Output the (X, Y) coordinate of the center of the cell containing the given text.  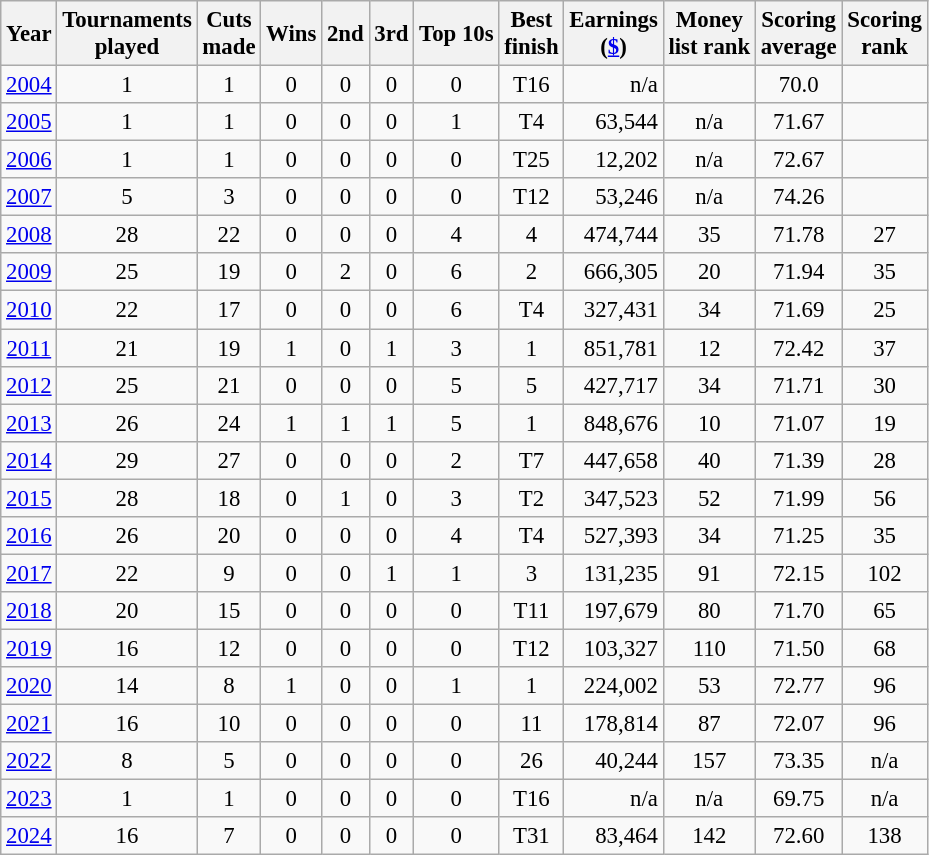
Top 10s (456, 34)
T2 (532, 498)
2011 (29, 348)
2013 (29, 423)
72.67 (798, 160)
Earnings($) (614, 34)
2021 (29, 724)
24 (229, 423)
72.07 (798, 724)
2015 (29, 498)
53,246 (614, 197)
83,464 (614, 836)
224,002 (614, 686)
2006 (29, 160)
72.42 (798, 348)
72.60 (798, 836)
447,658 (614, 460)
474,744 (614, 235)
71.50 (798, 648)
2022 (29, 761)
Cuts made (229, 34)
T25 (532, 160)
2014 (29, 460)
178,814 (614, 724)
102 (884, 573)
2007 (29, 197)
2017 (29, 573)
3rd (392, 34)
427,717 (614, 385)
69.75 (798, 799)
Year (29, 34)
2005 (29, 122)
2020 (29, 686)
71.69 (798, 310)
138 (884, 836)
17 (229, 310)
2012 (29, 385)
65 (884, 611)
12,202 (614, 160)
71.99 (798, 498)
56 (884, 498)
327,431 (614, 310)
52 (709, 498)
30 (884, 385)
2010 (29, 310)
Scoringrank (884, 34)
197,679 (614, 611)
7 (229, 836)
71.94 (798, 273)
2024 (29, 836)
71.39 (798, 460)
29 (127, 460)
Best finish (532, 34)
103,327 (614, 648)
72.15 (798, 573)
2004 (29, 85)
2009 (29, 273)
53 (709, 686)
40,244 (614, 761)
2019 (29, 648)
T31 (532, 836)
80 (709, 611)
70.0 (798, 85)
71.70 (798, 611)
72.77 (798, 686)
Wins (292, 34)
37 (884, 348)
87 (709, 724)
157 (709, 761)
131,235 (614, 573)
110 (709, 648)
71.25 (798, 536)
Tournaments played (127, 34)
851,781 (614, 348)
T7 (532, 460)
Scoring average (798, 34)
63,544 (614, 122)
71.78 (798, 235)
848,676 (614, 423)
68 (884, 648)
73.35 (798, 761)
18 (229, 498)
T11 (532, 611)
15 (229, 611)
666,305 (614, 273)
40 (709, 460)
71.07 (798, 423)
527,393 (614, 536)
2018 (29, 611)
14 (127, 686)
142 (709, 836)
91 (709, 573)
Money list rank (709, 34)
71.67 (798, 122)
2nd (346, 34)
2008 (29, 235)
2023 (29, 799)
347,523 (614, 498)
2016 (29, 536)
74.26 (798, 197)
11 (532, 724)
9 (229, 573)
71.71 (798, 385)
